Locate the cell with the specified text and output its (x, y) center coordinate. 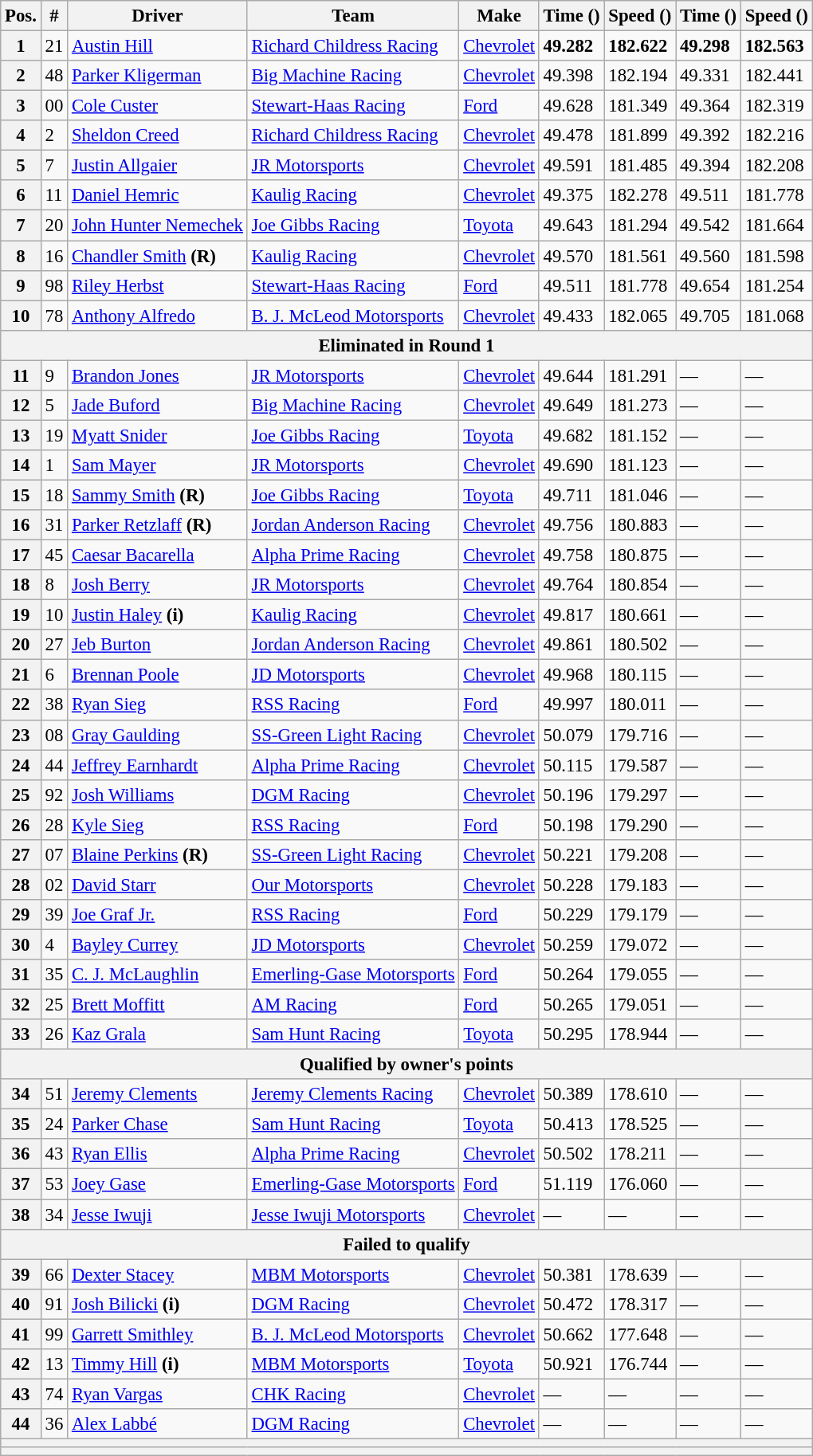
178.639 (640, 1274)
Parker Chase (158, 1124)
49.764 (571, 585)
Blaine Perkins (R) (158, 855)
49.570 (571, 256)
181.273 (640, 406)
John Hunter Nemechek (158, 226)
180.875 (640, 555)
49.364 (709, 106)
15 (21, 495)
Joey Gase (158, 1184)
Jesse Iwuji (158, 1215)
Kaz Grala (158, 1034)
Brennan Poole (158, 675)
50.228 (571, 885)
49.758 (571, 555)
Jeb Burton (158, 645)
180.854 (640, 585)
14 (21, 465)
181.123 (640, 465)
Alex Labbé (158, 1424)
180.661 (640, 615)
Bayley Currey (158, 944)
182.208 (776, 166)
49.560 (709, 256)
177.648 (640, 1334)
Daniel Hemric (158, 195)
182.194 (640, 76)
Ryan Ellis (158, 1155)
Garrett Smithley (158, 1334)
Ryan Sieg (158, 705)
178.211 (640, 1155)
AM Racing (353, 1005)
Qualified by owner's points (406, 1065)
49.643 (571, 226)
50.229 (571, 915)
Riley Herbst (158, 285)
32 (21, 1005)
49.861 (571, 645)
Sam Mayer (158, 465)
Parker Kligerman (158, 76)
179.179 (640, 915)
66 (54, 1274)
178.944 (640, 1034)
182.216 (776, 135)
37 (21, 1184)
50.295 (571, 1034)
# (54, 16)
49.478 (571, 135)
Jesse Iwuji Motorsports (353, 1215)
Driver (158, 16)
49.817 (571, 615)
Joe Graf Jr. (158, 915)
08 (54, 735)
182.441 (776, 76)
50.472 (571, 1304)
50.413 (571, 1124)
180.115 (640, 675)
Our Motorsports (353, 885)
Make (499, 16)
00 (54, 106)
49.682 (571, 435)
Brett Moffitt (158, 1005)
50.502 (571, 1155)
49.375 (571, 195)
179.183 (640, 885)
181.068 (776, 316)
02 (54, 885)
3 (21, 106)
49.331 (709, 76)
179.587 (640, 765)
49.644 (571, 375)
Pos. (21, 16)
07 (54, 855)
Jade Buford (158, 406)
181.664 (776, 226)
179.208 (640, 855)
53 (54, 1184)
50.265 (571, 1005)
50.079 (571, 735)
179.072 (640, 944)
181.294 (640, 226)
180.502 (640, 645)
74 (54, 1394)
181.899 (640, 135)
Jeffrey Earnhardt (158, 765)
49.542 (709, 226)
178.610 (640, 1094)
49.705 (709, 316)
Josh Williams (158, 795)
33 (21, 1034)
50.662 (571, 1334)
176.060 (640, 1184)
50.198 (571, 825)
David Starr (158, 885)
29 (21, 915)
180.011 (640, 705)
49.711 (571, 495)
Caesar Bacarella (158, 555)
50.381 (571, 1274)
49.433 (571, 316)
Kyle Sieg (158, 825)
Chandler Smith (R) (158, 256)
Dexter Stacey (158, 1274)
Josh Bilicki (i) (158, 1304)
48 (54, 76)
41 (21, 1334)
23 (21, 735)
50.221 (571, 855)
182.563 (776, 46)
49.654 (709, 285)
49.968 (571, 675)
Sammy Smith (R) (158, 495)
49.690 (571, 465)
176.744 (640, 1364)
179.290 (640, 825)
Anthony Alfredo (158, 316)
45 (54, 555)
30 (21, 944)
50.196 (571, 795)
179.716 (640, 735)
Brandon Jones (158, 375)
42 (21, 1364)
181.561 (640, 256)
182.278 (640, 195)
178.525 (640, 1124)
49.756 (571, 525)
Failed to qualify (406, 1244)
181.598 (776, 256)
91 (54, 1304)
40 (21, 1304)
22 (21, 705)
Eliminated in Round 1 (406, 345)
Austin Hill (158, 46)
51 (54, 1094)
Justin Allgaier (158, 166)
78 (54, 316)
Myatt Snider (158, 435)
Team (353, 16)
Gray Gaulding (158, 735)
179.297 (640, 795)
49.398 (571, 76)
181.485 (640, 166)
182.319 (776, 106)
50.115 (571, 765)
181.291 (640, 375)
182.065 (640, 316)
Timmy Hill (i) (158, 1364)
181.349 (640, 106)
Cole Custer (158, 106)
50.259 (571, 944)
98 (54, 285)
49.997 (571, 705)
Jeremy Clements Racing (353, 1094)
179.055 (640, 975)
Justin Haley (i) (158, 615)
17 (21, 555)
49.298 (709, 46)
182.622 (640, 46)
92 (54, 795)
181.254 (776, 285)
181.046 (640, 495)
179.051 (640, 1005)
C. J. McLaughlin (158, 975)
Josh Berry (158, 585)
99 (54, 1334)
50.389 (571, 1094)
49.649 (571, 406)
Jeremy Clements (158, 1094)
49.392 (709, 135)
Ryan Vargas (158, 1394)
49.282 (571, 46)
180.883 (640, 525)
181.152 (640, 435)
Sheldon Creed (158, 135)
49.394 (709, 166)
51.119 (571, 1184)
Parker Retzlaff (R) (158, 525)
49.591 (571, 166)
49.628 (571, 106)
CHK Racing (353, 1394)
50.264 (571, 975)
12 (21, 406)
50.921 (571, 1364)
178.317 (640, 1304)
